Search for the cell housing the specified text and yield its (X, Y) center coordinate. 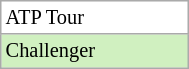
Challenger (95, 51)
ATP Tour (95, 17)
